Capture the cell that displays the provided text and extract its (x, y) central coordinate. 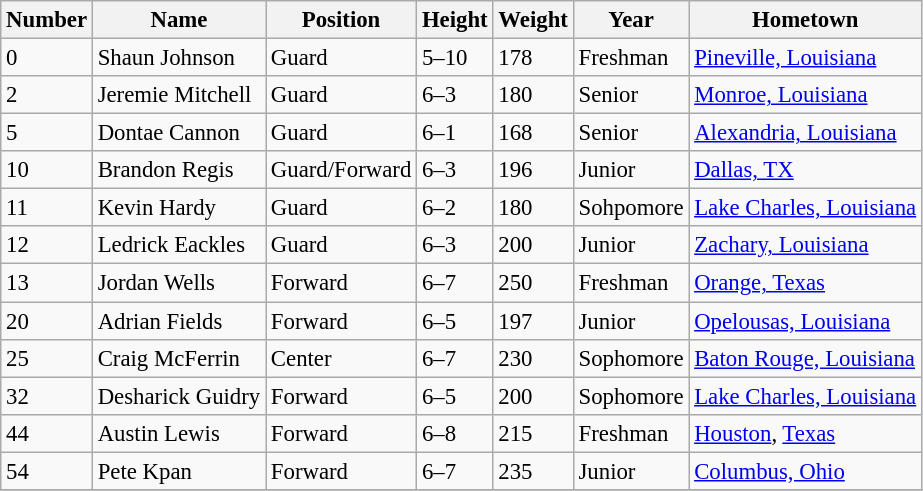
Year (631, 20)
Name (178, 20)
230 (533, 358)
Position (342, 20)
Center (342, 358)
Sohpomore (631, 208)
Houston, Texas (806, 433)
Adrian Fields (178, 321)
Baton Rouge, Louisiana (806, 358)
12 (47, 245)
Desharick Guidry (178, 396)
Pete Kpan (178, 471)
0 (47, 58)
6–8 (455, 433)
Brandon Regis (178, 170)
Opelousas, Louisiana (806, 321)
Hometown (806, 20)
235 (533, 471)
Craig McFerrin (178, 358)
Zachary, Louisiana (806, 245)
20 (47, 321)
13 (47, 283)
Shaun Johnson (178, 58)
Jeremie Mitchell (178, 95)
11 (47, 208)
54 (47, 471)
Monroe, Louisiana (806, 95)
Alexandria, Louisiana (806, 133)
Ledrick Eackles (178, 245)
44 (47, 433)
Dontae Cannon (178, 133)
Guard/Forward (342, 170)
Orange, Texas (806, 283)
Austin Lewis (178, 433)
32 (47, 396)
Number (47, 20)
250 (533, 283)
2 (47, 95)
6–1 (455, 133)
25 (47, 358)
197 (533, 321)
Height (455, 20)
Pineville, Louisiana (806, 58)
Dallas, TX (806, 170)
178 (533, 58)
Kevin Hardy (178, 208)
168 (533, 133)
5 (47, 133)
Jordan Wells (178, 283)
196 (533, 170)
215 (533, 433)
10 (47, 170)
Columbus, Ohio (806, 471)
6–2 (455, 208)
5–10 (455, 58)
Weight (533, 20)
